Capture the cell that displays the provided text and extract its (X, Y) central coordinate. 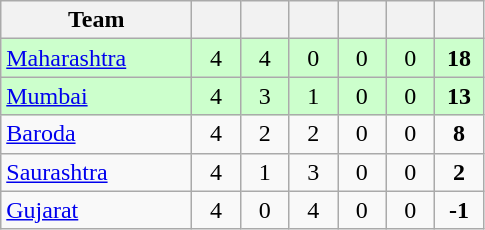
18 (460, 58)
Team (96, 20)
Maharashtra (96, 58)
Baroda (96, 134)
13 (460, 96)
Mumbai (96, 96)
8 (460, 134)
Gujarat (96, 210)
-1 (460, 210)
Saurashtra (96, 172)
